Capture the cell that displays the provided text and extract its (X, Y) central coordinate. 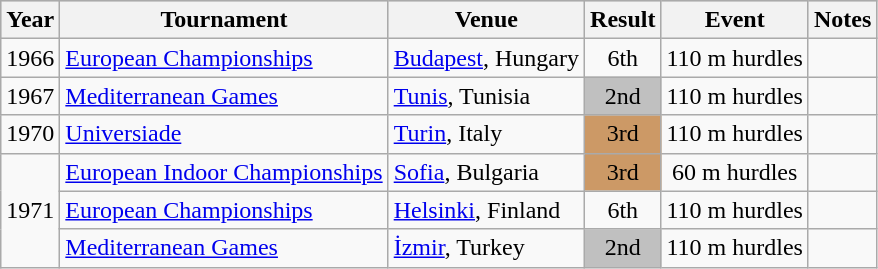
Event (734, 20)
Year (30, 20)
1966 (30, 58)
60 m hurdles (734, 172)
Turin, Italy (486, 134)
Helsinki, Finland (486, 210)
Tournament (224, 20)
Tunis, Tunisia (486, 96)
Notes (842, 20)
Budapest, Hungary (486, 58)
Sofia, Bulgaria (486, 172)
İzmir, Turkey (486, 248)
1971 (30, 210)
Venue (486, 20)
1967 (30, 96)
European Indoor Championships (224, 172)
Universiade (224, 134)
Result (623, 20)
1970 (30, 134)
